Pinpoint the cell where the given text exists, returning its (x, y) midpoint coordinate. 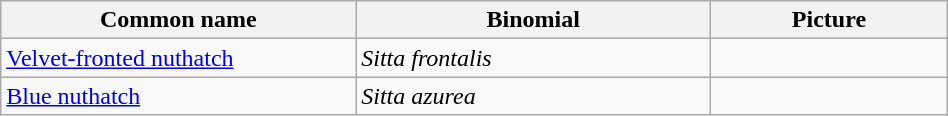
Common name (178, 20)
Binomial (534, 20)
Velvet-fronted nuthatch (178, 58)
Sitta azurea (534, 96)
Picture (830, 20)
Blue nuthatch (178, 96)
Sitta frontalis (534, 58)
